Detect which cell encompasses the target text, then output its [x, y] center coordinate. 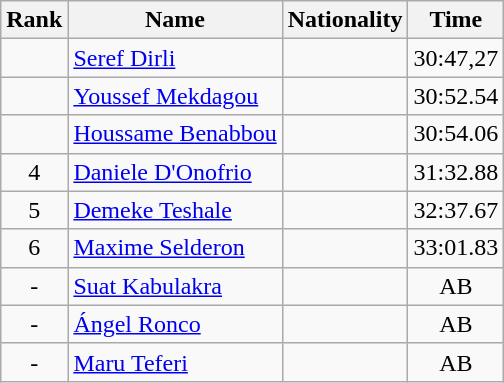
5 [34, 210]
Maru Teferi [175, 362]
Suat Kabulakra [175, 286]
30:47,27 [456, 58]
4 [34, 172]
30:52.54 [456, 96]
Ángel Ronco [175, 324]
Youssef Mekdagou [175, 96]
Maxime Selderon [175, 248]
Demeke Teshale [175, 210]
Daniele D'Onofrio [175, 172]
Name [175, 20]
Houssame Benabbou [175, 134]
Seref Dirli [175, 58]
30:54.06 [456, 134]
32:37.67 [456, 210]
6 [34, 248]
Time [456, 20]
Nationality [345, 20]
31:32.88 [456, 172]
Rank [34, 20]
33:01.83 [456, 248]
